Return the (X, Y) coordinate for the center point of the cell that contains the specified text.  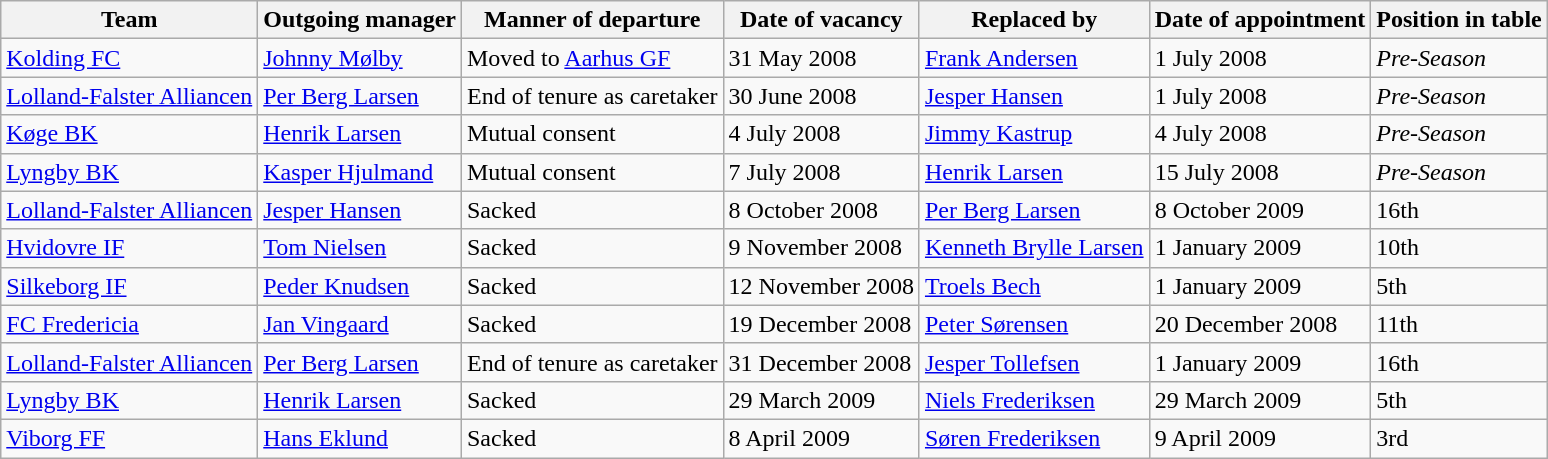
Date of vacancy (821, 20)
FC Fredericia (130, 324)
20 December 2008 (1260, 324)
Outgoing manager (360, 20)
Frank Andersen (1034, 58)
9 November 2008 (821, 248)
Køge BK (130, 134)
Kenneth Brylle Larsen (1034, 248)
Hans Eklund (360, 438)
9 April 2009 (1260, 438)
Position in table (1459, 20)
Jimmy Kastrup (1034, 134)
Niels Frederiksen (1034, 400)
Jesper Tollefsen (1034, 362)
Manner of departure (592, 20)
Troels Bech (1034, 286)
Peder Knudsen (360, 286)
Jan Vingaard (360, 324)
Replaced by (1034, 20)
Søren Frederiksen (1034, 438)
11th (1459, 324)
Tom Nielsen (360, 248)
7 July 2008 (821, 172)
8 April 2009 (821, 438)
8 October 2009 (1260, 210)
3rd (1459, 438)
Silkeborg IF (130, 286)
Hvidovre IF (130, 248)
Viborg FF (130, 438)
31 December 2008 (821, 362)
Moved to Aarhus GF (592, 58)
19 December 2008 (821, 324)
15 July 2008 (1260, 172)
12 November 2008 (821, 286)
Kolding FC (130, 58)
10th (1459, 248)
Team (130, 20)
31 May 2008 (821, 58)
Date of appointment (1260, 20)
30 June 2008 (821, 96)
Peter Sørensen (1034, 324)
8 October 2008 (821, 210)
Kasper Hjulmand (360, 172)
Johnny Mølby (360, 58)
